Pinpoint the cell where the given text exists, returning its [x, y] midpoint coordinate. 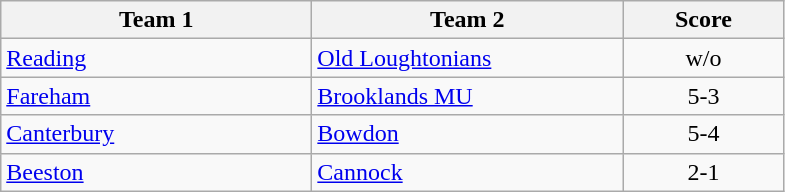
Bowdon [468, 134]
Team 1 [156, 20]
2-1 [704, 172]
Old Loughtonians [468, 58]
Beeston [156, 172]
Score [704, 20]
Cannock [468, 172]
Canterbury [156, 134]
5-4 [704, 134]
Fareham [156, 96]
w/o [704, 58]
Brooklands MU [468, 96]
Team 2 [468, 20]
Reading [156, 58]
5-3 [704, 96]
